From the cell containing the given text, extract its center point as (X, Y) coordinate. 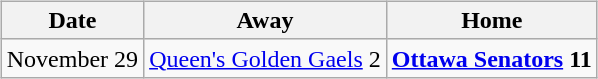
Queen's Golden Gaels 2 (266, 58)
Home (492, 20)
Ottawa Senators 11 (492, 58)
Date (72, 20)
Away (266, 20)
November 29 (72, 58)
